Determine the [X, Y] coordinate at the center of the cell enclosing the given text.  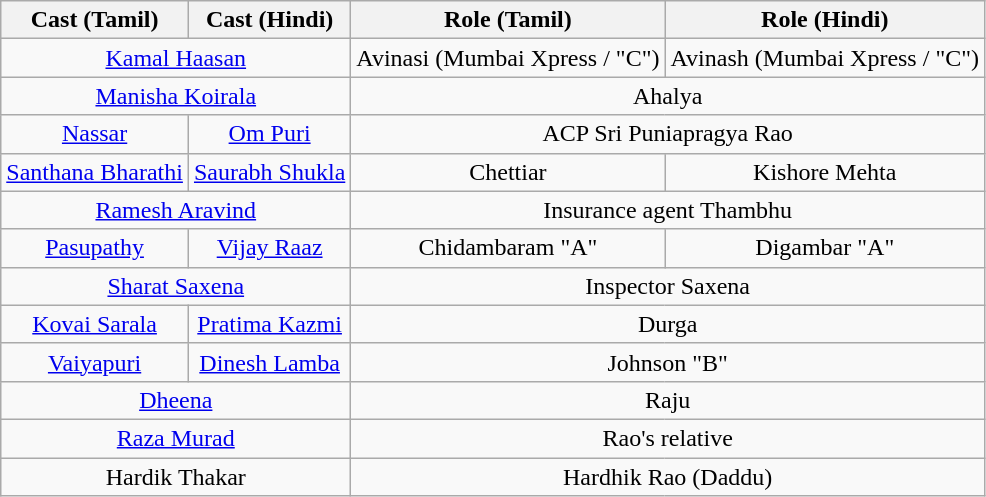
Durga [668, 324]
ACP Sri Puniapragya Rao [668, 134]
Ramesh Aravind [176, 210]
Chidambaram "A" [508, 248]
Manisha Koirala [176, 96]
Vijay Raaz [269, 248]
Avinash (Mumbai Xpress / "C") [825, 58]
Nassar [95, 134]
Cast (Hindi) [269, 20]
Avinasi (Mumbai Xpress / "C") [508, 58]
Hardik Thakar [176, 477]
Role (Tamil) [508, 20]
Hardhik Rao (Daddu) [668, 477]
Dheena [176, 400]
Chettiar [508, 172]
Dinesh Lamba [269, 362]
Kovai Sarala [95, 324]
Digambar "A" [825, 248]
Vaiyapuri [95, 362]
Raza Murad [176, 438]
Pratima Kazmi [269, 324]
Om Puri [269, 134]
Sharat Saxena [176, 286]
Kamal Haasan [176, 58]
Santhana Bharathi [95, 172]
Raju [668, 400]
Cast (Tamil) [95, 20]
Johnson "B" [668, 362]
Ahalya [668, 96]
Inspector Saxena [668, 286]
Rao's relative [668, 438]
Pasupathy [95, 248]
Role (Hindi) [825, 20]
Saurabh Shukla [269, 172]
Kishore Mehta [825, 172]
Insurance agent Thambhu [668, 210]
